Pinpoint the cell where the given text exists, returning its [X, Y] midpoint coordinate. 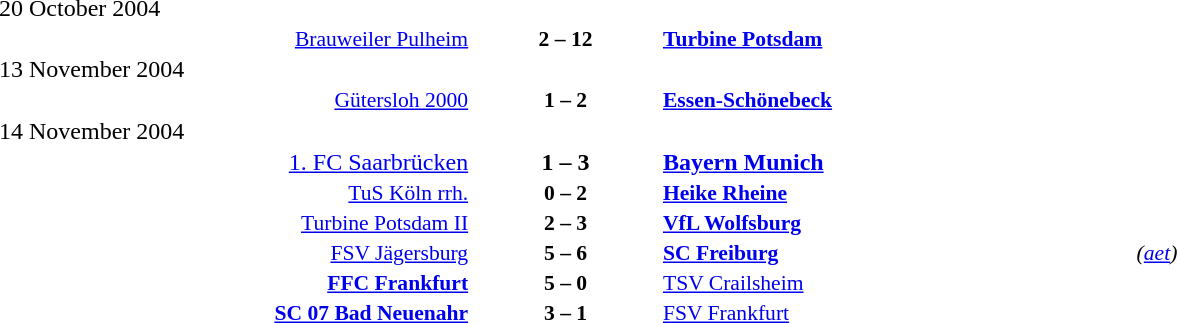
1 – 2 [566, 100]
2 – 3 [566, 223]
1 – 3 [566, 163]
SC Freiburg [897, 253]
0 – 2 [566, 193]
VfL Wolfsburg [897, 223]
5 – 0 [566, 283]
Essen-Schönebeck [897, 100]
Heike Rheine [897, 193]
TSV Crailsheim [897, 283]
Bayern Munich [897, 163]
2 – 12 [566, 38]
5 – 6 [566, 253]
Turbine Potsdam [897, 38]
